Extract the [x, y] coordinate from the center of the cell holding the provided text.  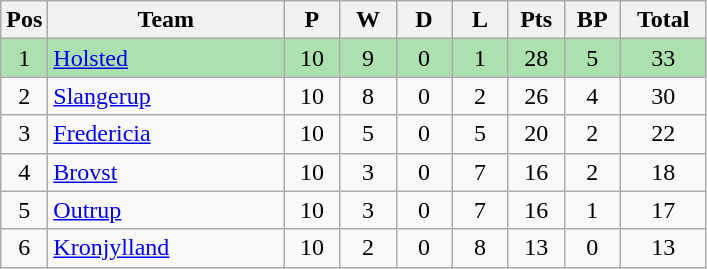
28 [536, 58]
L [480, 20]
Total [663, 20]
9 [368, 58]
20 [536, 134]
Brovst [166, 172]
Outrup [166, 210]
33 [663, 58]
Fredericia [166, 134]
22 [663, 134]
6 [24, 248]
Pts [536, 20]
W [368, 20]
Slangerup [166, 96]
Team [166, 20]
D [424, 20]
P [312, 20]
17 [663, 210]
26 [536, 96]
30 [663, 96]
BP [592, 20]
Holsted [166, 58]
Kronjylland [166, 248]
18 [663, 172]
Pos [24, 20]
